Determine the (X, Y) coordinate at the center of the cell enclosing the given text.  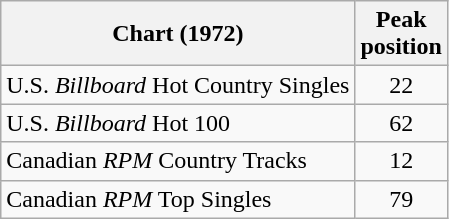
Peakposition (401, 34)
Chart (1972) (178, 34)
Canadian RPM Country Tracks (178, 161)
U.S. Billboard Hot Country Singles (178, 85)
62 (401, 123)
12 (401, 161)
U.S. Billboard Hot 100 (178, 123)
Canadian RPM Top Singles (178, 199)
22 (401, 85)
79 (401, 199)
